Return the [X, Y] coordinate for the center point of the cell that contains the specified text.  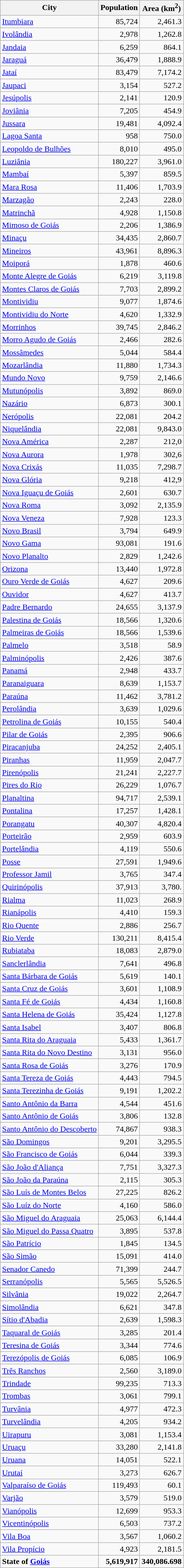
Nova Glória [49, 480]
2,466 [119, 340]
305.3 [162, 1180]
3,892 [119, 391]
Santa Tereza de Goiás [49, 1078]
4,160 [119, 1205]
2,959 [119, 836]
713.3 [162, 1383]
Santa Bárbara de Goiás [49, 976]
Novo Brasil [49, 531]
93,081 [119, 543]
3,567 [119, 1536]
2,227.7 [162, 772]
630.7 [162, 493]
1,153.4 [162, 1434]
4,820.4 [162, 823]
5,397 [119, 174]
Morrinhos [49, 327]
3,131 [119, 1052]
170.9 [162, 1065]
83,479 [119, 73]
2,206 [119, 225]
3,137.9 [162, 607]
204.2 [162, 416]
São Miguel do Passa Quatro [49, 1231]
Professor Jamil [49, 874]
Novo Gama [49, 543]
4,544 [119, 1104]
209.6 [162, 582]
2,426 [119, 658]
City [49, 8]
120.9 [162, 98]
State of Goiás [49, 1562]
1,361.7 [162, 1040]
3,780. [162, 887]
1,320.6 [162, 620]
Monte Alegre de Goiás [49, 276]
4,977 [119, 1409]
2,879.0 [162, 951]
1,127.8 [162, 1014]
Minaçu [49, 238]
Mozarlândia [49, 365]
1,386.9 [162, 225]
934.2 [162, 1422]
São Francisco de Goiás [49, 1154]
27,225 [119, 1192]
Nova Aurora [49, 454]
12,699 [119, 1511]
São Simão [49, 1256]
8,639 [119, 684]
527.2 [162, 85]
496.8 [162, 963]
2,141.8 [162, 1447]
27,591 [119, 861]
3,119.8 [162, 276]
3,092 [119, 505]
4,205 [119, 1422]
2,047.7 [162, 760]
433.7 [162, 670]
São Patrício [49, 1243]
21,241 [119, 772]
2,135.9 [162, 505]
33,280 [119, 1447]
2,846.2 [162, 327]
451.6 [162, 1104]
282.6 [162, 340]
11,959 [119, 760]
1,845 [119, 1243]
Mara Rosa [49, 187]
3,189.0 [162, 1371]
1,202.2 [162, 1091]
Santa Isabel [49, 1027]
2,886 [119, 925]
Niquelândia [49, 429]
6,503 [119, 1524]
6,219 [119, 276]
25,063 [119, 1218]
Terezópolis de Goiás [49, 1358]
Vicentinópolis [49, 1524]
Perolândia [49, 709]
Santo Antônio de Goiás [49, 1116]
11,406 [119, 187]
1,076.7 [162, 785]
Uruaçu [49, 1447]
3,895 [119, 1231]
750.0 [162, 136]
Luziânia [49, 162]
7,298.7 [162, 467]
1,153.7 [162, 684]
Jaupaci [49, 85]
123.3 [162, 518]
5,619 [119, 976]
39,745 [119, 327]
São João d'Aliança [49, 1167]
2,860.7 [162, 238]
Santa Cruz de Goiás [49, 989]
2,829 [119, 556]
603.9 [162, 836]
Santa Fé de Goiás [49, 1002]
Piranhas [49, 760]
953.3 [162, 1511]
Ivolândia [49, 34]
Santa Rita do Araguaia [49, 1040]
7,703 [119, 289]
Jaraguá [49, 60]
Morro Agudo de Goiás [49, 340]
Orizona [49, 569]
134.5 [162, 1243]
Montividiu do Norte [49, 314]
11,023 [119, 900]
2,899.2 [162, 289]
1,332.9 [162, 314]
85,724 [119, 21]
2,560 [119, 1371]
4,923 [119, 1549]
3,765 [119, 874]
Nova Iguaçu de Goiás [49, 493]
256.7 [162, 925]
8,415.4 [162, 938]
11,880 [119, 365]
958 [119, 136]
Leopoldo de Bulhões [49, 149]
43,961 [119, 250]
132.8 [162, 1116]
340,086.698 [162, 1562]
11,035 [119, 467]
3,407 [119, 1027]
9,759 [119, 378]
60.1 [162, 1485]
2,146.6 [162, 378]
7,751 [119, 1167]
18,083 [119, 951]
3,327.3 [162, 1167]
Turvânia [49, 1409]
906.6 [162, 734]
826.2 [162, 1192]
339.3 [162, 1154]
6,621 [119, 1307]
Pilar de Goiás [49, 734]
1,878 [119, 263]
Pontalina [49, 811]
São Miguel do Araguaia [49, 1218]
1,539.6 [162, 632]
268.9 [162, 900]
Portelândia [49, 849]
228.0 [162, 200]
Paraúna [49, 696]
1,150.8 [162, 212]
Lagoa Santa [49, 136]
6,085 [119, 1358]
Nova Crixás [49, 467]
4,119 [119, 849]
3,806 [119, 1116]
71,399 [119, 1269]
1,060.2 [162, 1536]
6,259 [119, 47]
7,641 [119, 963]
São João da Paraúna [49, 1180]
140.1 [162, 976]
Vila Boa [49, 1536]
191.6 [162, 543]
4,443 [119, 1078]
Jesúpolis [49, 98]
Santo Antônio da Barra [49, 1104]
2,264.7 [162, 1294]
Rialma [49, 900]
1,262.8 [162, 34]
1,029.6 [162, 709]
799.1 [162, 1396]
550.6 [162, 849]
74,867 [119, 1129]
Teresina de Goiás [49, 1345]
159.3 [162, 913]
4,928 [119, 212]
347.8 [162, 1307]
Santa Rosa de Goiás [49, 1065]
5,044 [119, 352]
9,077 [119, 302]
Sanclerlândia [49, 963]
472.3 [162, 1409]
Jataí [49, 73]
Rio Verde [49, 938]
Palmelo [49, 645]
1,888.9 [162, 60]
26,229 [119, 785]
3,601 [119, 989]
24,252 [119, 747]
2,405.1 [162, 747]
Rio Quente [49, 925]
2,639 [119, 1320]
Nova América [49, 441]
9,201 [119, 1142]
Porteirão [49, 836]
19,022 [119, 1294]
36,479 [119, 60]
412,9 [162, 480]
São Domingos [49, 1142]
Montes Claros de Goiás [49, 289]
869.0 [162, 391]
9,843.0 [162, 429]
1,428.1 [162, 811]
106.9 [162, 1358]
4,410 [119, 913]
1,160.8 [162, 1002]
201.4 [162, 1333]
Rubiataba [49, 951]
3,518 [119, 645]
Mimoso de Goiás [49, 225]
3,061 [119, 1396]
7,928 [119, 518]
244.7 [162, 1269]
Area (km2) [162, 8]
130,211 [119, 938]
94,717 [119, 798]
4,434 [119, 1002]
2,181.5 [162, 1549]
3,154 [119, 85]
5,433 [119, 1040]
7,174.2 [162, 73]
24,655 [119, 607]
626.7 [162, 1472]
180,227 [119, 162]
19,481 [119, 123]
454.9 [162, 111]
3,276 [119, 1065]
São Luís de Montes Belos [49, 1192]
40,307 [119, 823]
Palminópolis [49, 658]
1,703.9 [162, 187]
Mambaí [49, 174]
3,794 [119, 531]
Panamá [49, 670]
Pirenópolis [49, 772]
495.0 [162, 149]
864.1 [162, 47]
Santa Helena de Goiás [49, 1014]
649.9 [162, 531]
Piracanjuba [49, 747]
1,978 [119, 454]
2,395 [119, 734]
2,948 [119, 670]
Ouvidor [49, 594]
13,440 [119, 569]
Moiporá [49, 263]
Rianápolis [49, 913]
Santa Terezinha de Goiás [49, 1091]
938.3 [162, 1129]
2,243 [119, 200]
17,257 [119, 811]
Palestina de Goiás [49, 620]
Nazário [49, 403]
Mundo Novo [49, 378]
6,144.4 [162, 1218]
6,044 [119, 1154]
Vila Propício [49, 1549]
774.6 [162, 1345]
8,896.3 [162, 250]
Padre Bernardo [49, 607]
14,051 [119, 1460]
119,493 [119, 1485]
Uirapuru [49, 1434]
1,598.3 [162, 1320]
537.8 [162, 1231]
413.7 [162, 594]
9,218 [119, 480]
99,235 [119, 1383]
Santa Rita do Novo Destino [49, 1052]
806.8 [162, 1027]
522.1 [162, 1460]
737.2 [162, 1524]
34,435 [119, 238]
387.6 [162, 658]
Varjão [49, 1498]
Simolândia [49, 1307]
212,0 [162, 441]
9,191 [119, 1091]
Serranópolis [49, 1281]
15,091 [119, 1256]
Três Ranchos [49, 1371]
3,639 [119, 709]
8,010 [119, 149]
1,972.8 [162, 569]
Vianópolis [49, 1511]
Joviânia [49, 111]
Mossâmedes [49, 352]
2,115 [119, 1180]
Taquaral de Goiás [49, 1333]
Sítio d'Abadia [49, 1320]
Pires do Rio [49, 785]
1,874.6 [162, 302]
Palmeiras de Goiás [49, 632]
300.1 [162, 403]
Matrinchã [49, 212]
Jandaia [49, 47]
Nova Roma [49, 505]
2,461.3 [162, 21]
Valparaíso de Goiás [49, 1485]
956.0 [162, 1052]
Porangatu [49, 823]
Population [119, 8]
540.4 [162, 722]
2,978 [119, 34]
1,734.3 [162, 365]
2,601 [119, 493]
Itumbiara [49, 21]
519.0 [162, 1498]
3,273 [119, 1472]
Jussara [49, 123]
859.5 [162, 174]
5,565 [119, 1281]
794.5 [162, 1078]
6,873 [119, 403]
11,462 [119, 696]
3,961.0 [162, 162]
São Luíz do Norte [49, 1205]
1,949.6 [162, 861]
Turvelândia [49, 1422]
3,344 [119, 1345]
Urutaí [49, 1472]
5,619,917 [119, 1562]
Marzagão [49, 200]
Silvânia [49, 1294]
1,108.9 [162, 989]
Trombas [49, 1396]
5,526.5 [162, 1281]
2,287 [119, 441]
35,424 [119, 1014]
4,092.4 [162, 123]
Nerópolis [49, 416]
Novo Planalto [49, 556]
Ouro Verde de Goiás [49, 582]
3,081 [119, 1434]
1,242.6 [162, 556]
460.6 [162, 263]
7,205 [119, 111]
2,539.1 [162, 798]
10,155 [119, 722]
347.4 [162, 874]
Paranaiguara [49, 684]
Mutunópolis [49, 391]
4,620 [119, 314]
58.9 [162, 645]
Montividiu [49, 302]
2,141 [119, 98]
37,913 [119, 887]
Mineiros [49, 250]
584.4 [162, 352]
586.0 [162, 1205]
3,579 [119, 1498]
414.0 [162, 1256]
Planaltina [49, 798]
302,6 [162, 454]
Santo Antônio do Descoberto [49, 1129]
Trindade [49, 1383]
Uruana [49, 1460]
Nova Veneza [49, 518]
Petrolina de Goiás [49, 722]
3,781.2 [162, 696]
Senador Canedo [49, 1269]
Posse [49, 861]
3,285 [119, 1333]
Quirinópolis [49, 887]
3,295.5 [162, 1142]
